Search for the cell housing the specified text and yield its [X, Y] center coordinate. 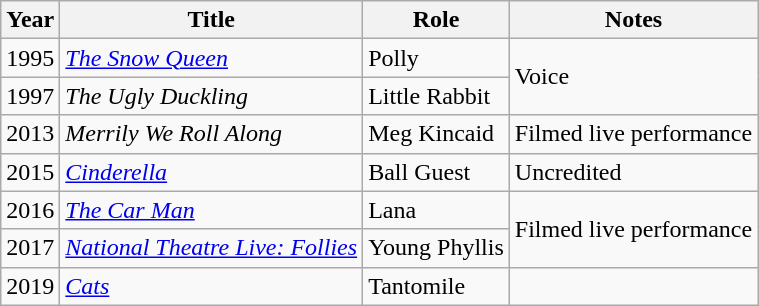
Polly [436, 58]
2015 [30, 172]
Role [436, 20]
Voice [633, 77]
Tantomile [436, 286]
National Theatre Live: Follies [212, 248]
Lana [436, 210]
Title [212, 20]
2016 [30, 210]
2019 [30, 286]
Year [30, 20]
1997 [30, 96]
1995 [30, 58]
The Car Man [212, 210]
Uncredited [633, 172]
2013 [30, 134]
Young Phyllis [436, 248]
The Snow Queen [212, 58]
Little Rabbit [436, 96]
The Ugly Duckling [212, 96]
Notes [633, 20]
Meg Kincaid [436, 134]
Merrily We Roll Along [212, 134]
Ball Guest [436, 172]
2017 [30, 248]
Cinderella [212, 172]
Cats [212, 286]
